Find where the given text appears and provide that cell's center as (x, y) coordinate. 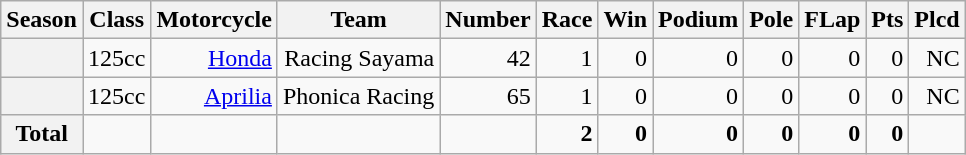
FLap (832, 20)
Racing Sayama (358, 58)
Pts (888, 20)
Class (116, 20)
Season (42, 20)
Phonica Racing (358, 96)
Pole (772, 20)
Plcd (937, 20)
Aprilia (214, 96)
Total (42, 134)
Team (358, 20)
65 (488, 96)
Motorcycle (214, 20)
Number (488, 20)
42 (488, 58)
Race (567, 20)
Honda (214, 58)
2 (567, 134)
Podium (698, 20)
Win (626, 20)
